Search for the cell housing the specified text and yield its [X, Y] center coordinate. 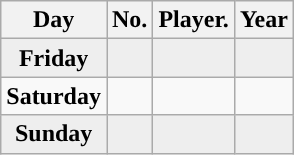
Saturday [54, 96]
Player. [194, 20]
Friday [54, 58]
Year [264, 20]
Sunday [54, 134]
Day [54, 20]
No. [129, 20]
